Capture the cell that displays the provided text and extract its [x, y] central coordinate. 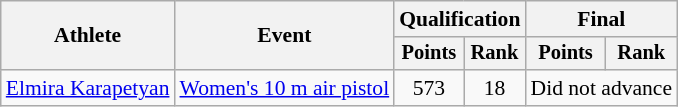
573 [428, 88]
Qualification [460, 19]
Women's 10 m air pistol [284, 88]
Athlete [88, 36]
Final [601, 19]
Elmira Karapetyan [88, 88]
Event [284, 36]
Did not advance [601, 88]
18 [495, 88]
